Search for the cell housing the specified text and yield its (x, y) center coordinate. 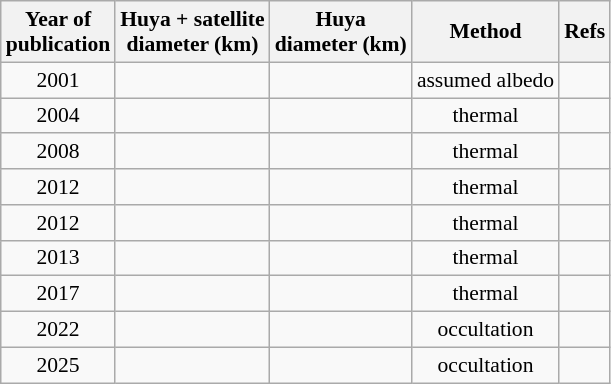
assumed albedo (486, 80)
2008 (58, 152)
2013 (58, 258)
Huya + satellitediameter (km) (192, 32)
2004 (58, 116)
2022 (58, 330)
2025 (58, 365)
Huyadiameter (km) (341, 32)
Year ofpublication (58, 32)
2017 (58, 294)
Refs (584, 32)
Method (486, 32)
2001 (58, 80)
